From the cell containing the given text, extract its center point as (x, y) coordinate. 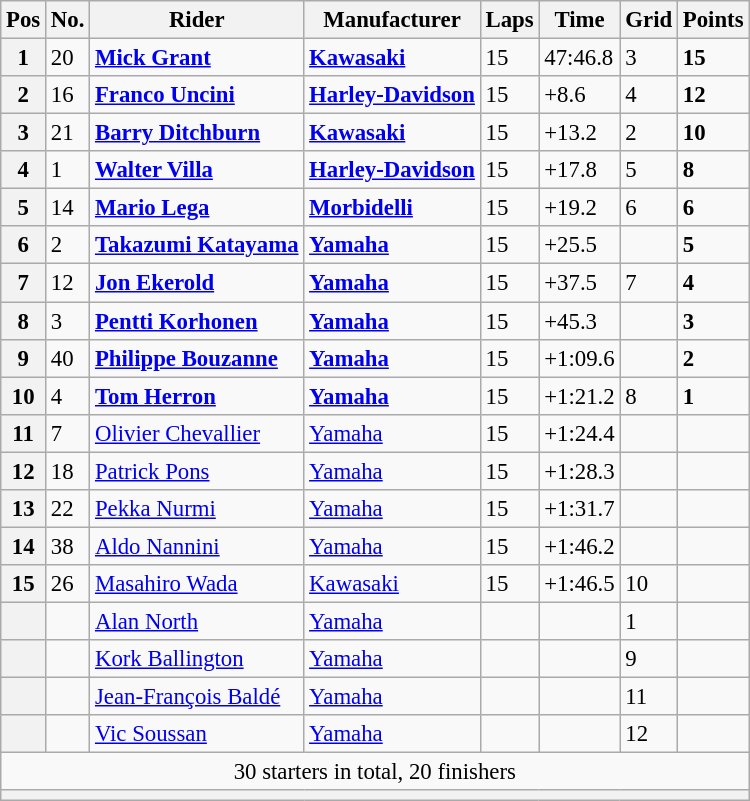
22 (68, 509)
Morbidelli (392, 208)
Jean-François Baldé (197, 697)
Masahiro Wada (197, 584)
Aldo Nannini (197, 546)
26 (68, 584)
16 (68, 95)
30 starters in total, 20 finishers (375, 772)
+1:21.2 (580, 396)
Patrick Pons (197, 471)
+1:31.7 (580, 509)
Vic Soussan (197, 734)
Points (712, 20)
18 (68, 471)
Manufacturer (392, 20)
Kork Ballington (197, 659)
Alan North (197, 621)
+1:46.5 (580, 584)
+1:46.2 (580, 546)
Olivier Chevallier (197, 433)
Laps (510, 20)
Mario Lega (197, 208)
Barry Ditchburn (197, 133)
Tom Herron (197, 396)
Takazumi Katayama (197, 245)
Rider (197, 20)
+1:24.4 (580, 433)
Jon Ekerold (197, 283)
21 (68, 133)
+45.3 (580, 321)
40 (68, 358)
No. (68, 20)
+1:28.3 (580, 471)
47:46.8 (580, 58)
+8.6 (580, 95)
Pos (24, 20)
Walter Villa (197, 170)
Franco Uncini (197, 95)
+25.5 (580, 245)
Mick Grant (197, 58)
+13.2 (580, 133)
Grid (648, 20)
+37.5 (580, 283)
Time (580, 20)
+1:09.6 (580, 358)
20 (68, 58)
+17.8 (580, 170)
38 (68, 546)
13 (24, 509)
+19.2 (580, 208)
Pekka Nurmi (197, 509)
Pentti Korhonen (197, 321)
Philippe Bouzanne (197, 358)
